Identify which cell holds the provided text, then report its [x, y] central coordinate. 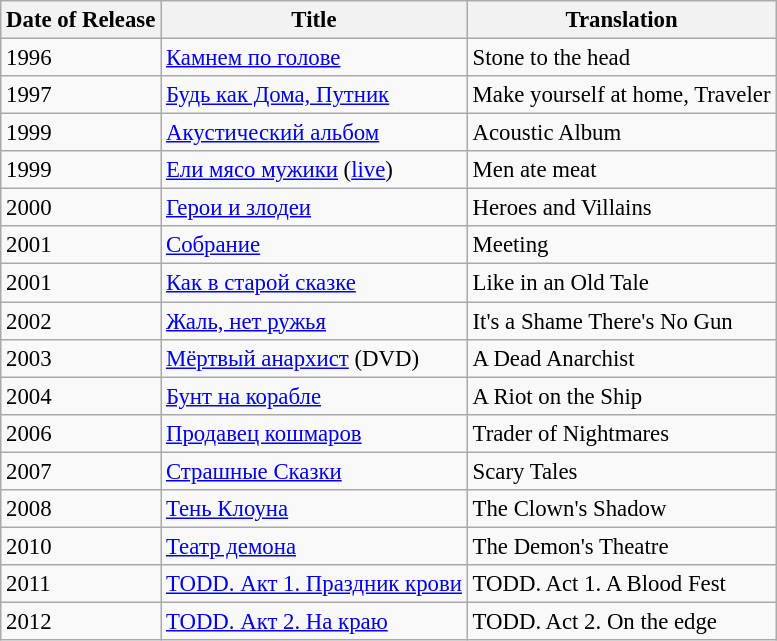
Как в старой сказке [314, 283]
Бунт на корабле [314, 396]
TODD. Act 1. A Blood Fest [622, 584]
It's a Shame There's No Gun [622, 321]
The Demon's Theatre [622, 546]
2011 [81, 584]
Жаль, нет ружья [314, 321]
Акустический альбом [314, 133]
2000 [81, 208]
2006 [81, 433]
Trader of Nightmares [622, 433]
Heroes and Villains [622, 208]
Acoustic Album [622, 133]
Make yourself at home, Traveler [622, 95]
2012 [81, 621]
The Clown's Shadow [622, 509]
Мёртвый анархист (DVD) [314, 358]
Men ate meat [622, 170]
TODD. Акт 2. На краю [314, 621]
A Riot on the Ship [622, 396]
1996 [81, 58]
Тень Клоуна [314, 509]
2010 [81, 546]
1997 [81, 95]
A Dead Anarchist [622, 358]
2008 [81, 509]
2007 [81, 471]
Театр демона [314, 546]
Date of Release [81, 20]
Title [314, 20]
Stone to the head [622, 58]
Герои и злодеи [314, 208]
2002 [81, 321]
Ели мясо мужики (live) [314, 170]
2003 [81, 358]
Страшные Сказки [314, 471]
Meeting [622, 245]
2004 [81, 396]
Продавец кошмаров [314, 433]
Будь как Дома, Путник [314, 95]
Собрание [314, 245]
TODD. Акт 1. Праздник крови [314, 584]
Камнем по голове [314, 58]
TODD. Act 2. On the edge [622, 621]
Translation [622, 20]
Like in an Old Tale [622, 283]
Scary Tales [622, 471]
